For the text-containing cell, return its midpoint in (X, Y) coordinate format. 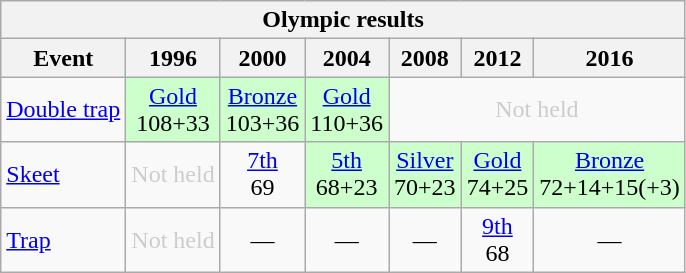
2004 (347, 58)
2012 (498, 58)
Gold74+25 (498, 174)
2016 (610, 58)
2000 (262, 58)
Bronze103+36 (262, 110)
Bronze72+14+15(+3) (610, 174)
Silver70+23 (424, 174)
9th68 (498, 240)
Gold108+33 (173, 110)
Double trap (64, 110)
Gold110+36 (347, 110)
1996 (173, 58)
Trap (64, 240)
7th69 (262, 174)
Event (64, 58)
Olympic results (344, 20)
2008 (424, 58)
5th68+23 (347, 174)
Skeet (64, 174)
